Extract the (x, y) coordinate from the center of the cell holding the provided text.  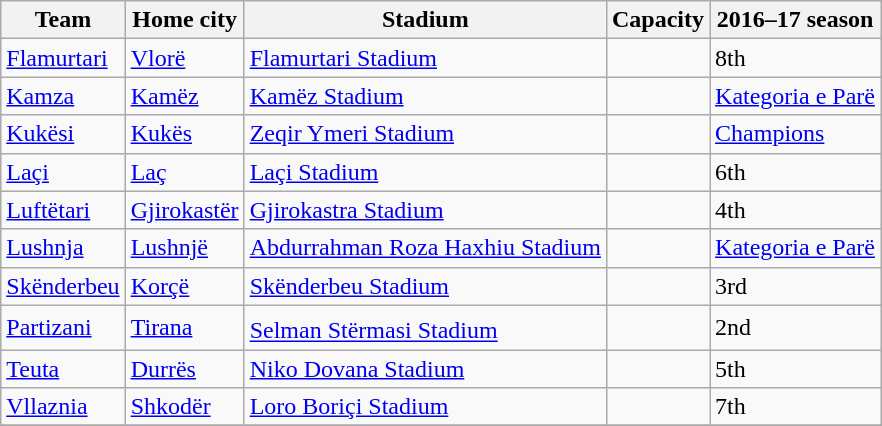
Kamza (63, 96)
Tirana (184, 328)
Lushnja (63, 248)
Laçi Stadium (425, 172)
Vllaznia (63, 407)
Durrës (184, 369)
Vlorë (184, 58)
Laçi (63, 172)
Kamëz (184, 96)
Luftëtari (63, 210)
7th (796, 407)
Lushnjë (184, 248)
2nd (796, 328)
Shkodër (184, 407)
Kukësi (63, 134)
Laç (184, 172)
Skënderbeu (63, 286)
Flamurtari (63, 58)
2016–17 season (796, 20)
Stadium (425, 20)
Kamëz Stadium (425, 96)
Gjirokastër (184, 210)
Kukës (184, 134)
Loro Boriçi Stadium (425, 407)
Teuta (63, 369)
Team (63, 20)
Korçë (184, 286)
Partizani (63, 328)
Abdurrahman Roza Haxhiu Stadium (425, 248)
Skënderbeu Stadium (425, 286)
6th (796, 172)
Home city (184, 20)
Flamurtari Stadium (425, 58)
5th (796, 369)
8th (796, 58)
Champions (796, 134)
Zeqir Ymeri Stadium (425, 134)
4th (796, 210)
Selman Stërmasi Stadium (425, 328)
Niko Dovana Stadium (425, 369)
3rd (796, 286)
Capacity (658, 20)
Gjirokastra Stadium (425, 210)
